Pinpoint the cell where the given text exists, returning its (X, Y) midpoint coordinate. 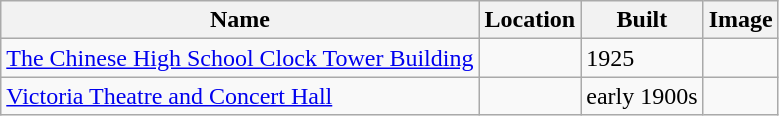
Image (740, 20)
Name (240, 20)
The Chinese High School Clock Tower Building (240, 58)
early 1900s (642, 96)
1925 (642, 58)
Victoria Theatre and Concert Hall (240, 96)
Location (530, 20)
Built (642, 20)
